Determine the (X, Y) coordinate at the center of the cell enclosing the given text.  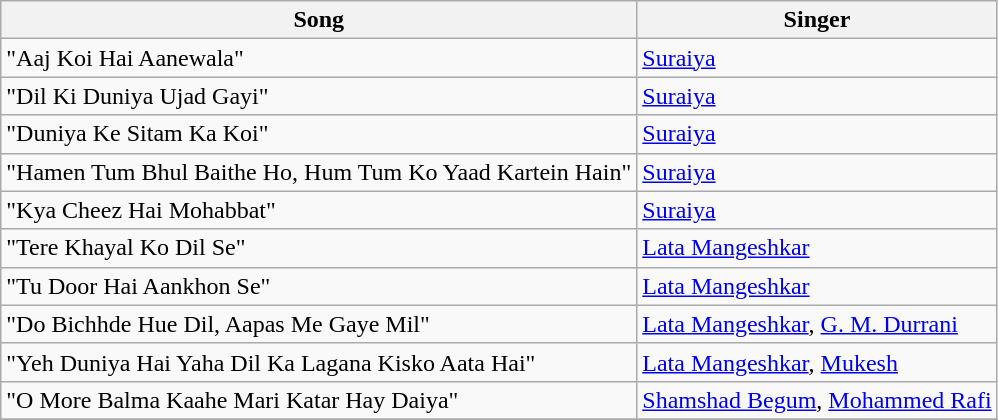
"Dil Ki Duniya Ujad Gayi" (319, 96)
Lata Mangeshkar, G. M. Durrani (817, 324)
Singer (817, 20)
"Kya Cheez Hai Mohabbat" (319, 210)
"Hamen Tum Bhul Baithe Ho, Hum Tum Ko Yaad Kartein Hain" (319, 172)
"Yeh Duniya Hai Yaha Dil Ka Lagana Kisko Aata Hai" (319, 362)
Song (319, 20)
"Duniya Ke Sitam Ka Koi" (319, 134)
"Tere Khayal Ko Dil Se" (319, 248)
Lata Mangeshkar, Mukesh (817, 362)
"Aaj Koi Hai Aanewala" (319, 58)
"Tu Door Hai Aankhon Se" (319, 286)
Shamshad Begum, Mohammed Rafi (817, 400)
"O More Balma Kaahe Mari Katar Hay Daiya" (319, 400)
"Do Bichhde Hue Dil, Aapas Me Gaye Mil" (319, 324)
